Pinpoint the cell where the given text exists, returning its [x, y] midpoint coordinate. 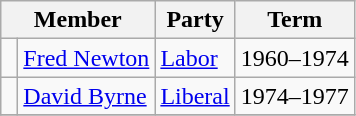
1974–1977 [294, 96]
Labor [195, 58]
David Byrne [86, 96]
Liberal [195, 96]
Member [78, 20]
1960–1974 [294, 58]
Fred Newton [86, 58]
Term [294, 20]
Party [195, 20]
